Find where the given text appears and provide that cell's center as [X, Y] coordinate. 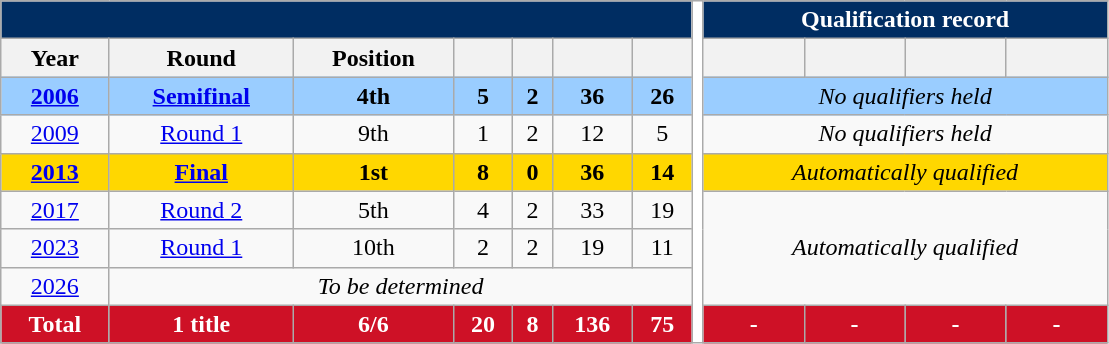
2013 [55, 172]
12 [592, 134]
2017 [55, 210]
6/6 [374, 324]
14 [662, 172]
0 [532, 172]
11 [662, 248]
26 [662, 96]
9th [374, 134]
To be determined [400, 286]
2006 [55, 96]
136 [592, 324]
1st [374, 172]
Position [374, 58]
Semifinal [202, 96]
1 [483, 134]
4 [483, 210]
Qualification record [905, 20]
Total [55, 324]
Round [202, 58]
Round 2 [202, 210]
2023 [55, 248]
Year [55, 58]
10th [374, 248]
2009 [55, 134]
20 [483, 324]
1 title [202, 324]
2026 [55, 286]
5th [374, 210]
Final [202, 172]
75 [662, 324]
4th [374, 96]
33 [592, 210]
